Extract the [X, Y] coordinate from the center of the cell holding the provided text.  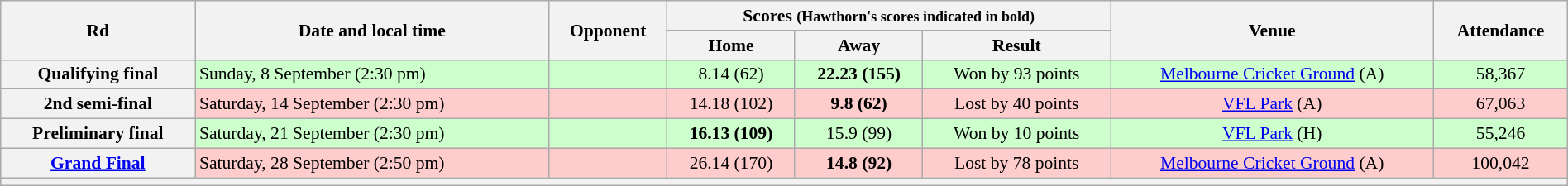
Grand Final [98, 163]
2nd semi-final [98, 104]
67,063 [1500, 104]
100,042 [1500, 163]
Won by 93 points [1017, 74]
Date and local time [372, 30]
14.8 (92) [858, 163]
22.23 (155) [858, 74]
Result [1017, 45]
Away [858, 45]
16.13 (109) [731, 134]
Lost by 40 points [1017, 104]
26.14 (170) [731, 163]
Sunday, 8 September (2:30 pm) [372, 74]
14.18 (102) [731, 104]
Qualifying final [98, 74]
15.9 (99) [858, 134]
55,246 [1500, 134]
Scores (Hawthorn's scores indicated in bold) [889, 16]
Home [731, 45]
VFL Park (A) [1272, 104]
Venue [1272, 30]
Saturday, 28 September (2:50 pm) [372, 163]
Preliminary final [98, 134]
Opponent [609, 30]
Rd [98, 30]
Won by 10 points [1017, 134]
Attendance [1500, 30]
Saturday, 21 September (2:30 pm) [372, 134]
9.8 (62) [858, 104]
8.14 (62) [731, 74]
Lost by 78 points [1017, 163]
Saturday, 14 September (2:30 pm) [372, 104]
58,367 [1500, 74]
VFL Park (H) [1272, 134]
